Return (x, y) of the center of cell containing provided text 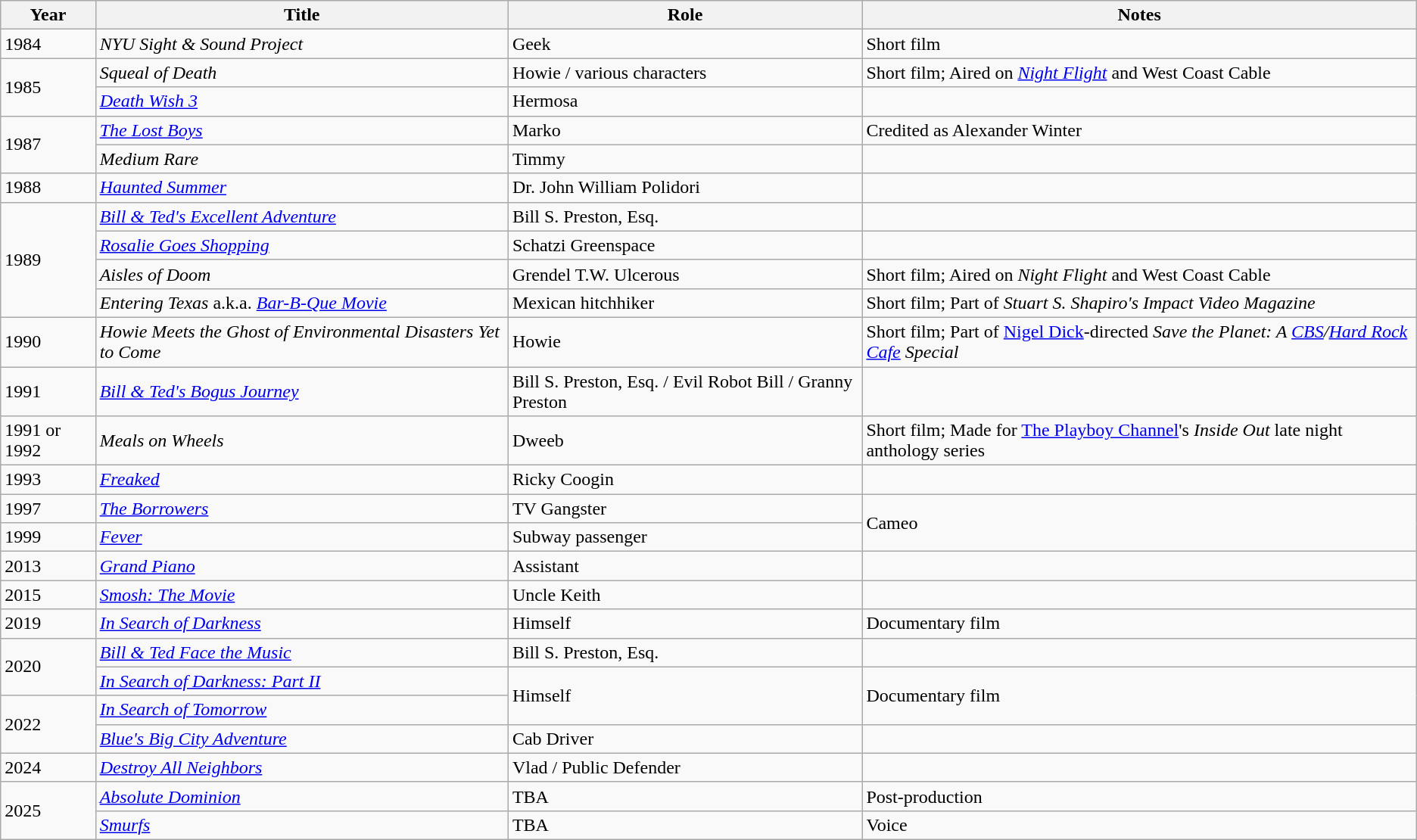
2013 (48, 566)
Cameo (1139, 523)
Bill & Ted's Bogus Journey (301, 390)
Meals on Wheels (301, 440)
1999 (48, 537)
Aisles of Doom (301, 274)
Howie Meets the Ghost of Environmental Disasters Yet to Come (301, 342)
Haunted Summer (301, 188)
Howie (685, 342)
Howie / various characters (685, 73)
2020 (48, 667)
1991 (48, 390)
Short film; Part of Stuart S. Shapiro's Impact Video Magazine (1139, 303)
Short film; Part of Nigel Dick-directed Save the Planet: A CBS/Hard Rock Cafe Special (1139, 342)
Geek (685, 44)
Post-production (1139, 796)
Year (48, 15)
Subway passenger (685, 537)
Credited as Alexander Winter (1139, 130)
Timmy (685, 159)
Freaked (301, 480)
Bill & Ted Face the Music (301, 652)
Entering Texas a.k.a. Bar-B-Que Movie (301, 303)
1991 or 1992 (48, 440)
Death Wish 3 (301, 101)
Notes (1139, 15)
Squeal of Death (301, 73)
Marko (685, 130)
Grand Piano (301, 566)
Smosh: The Movie (301, 595)
Dweeb (685, 440)
Medium Rare (301, 159)
Fever (301, 537)
Short film; Made for The Playboy Channel's Inside Out late night anthology series (1139, 440)
Bill & Ted's Excellent Adventure (301, 216)
1985 (48, 87)
Cab Driver (685, 739)
Voice (1139, 825)
Assistant (685, 566)
In Search of Darkness: Part II (301, 681)
Short film (1139, 44)
1987 (48, 145)
Schatzi Greenspace (685, 245)
1989 (48, 260)
Role (685, 15)
1984 (48, 44)
In Search of Darkness (301, 624)
Vlad / Public Defender (685, 767)
Dr. John William Polidori (685, 188)
Ricky Coogin (685, 480)
Absolute Dominion (301, 796)
Grendel T.W. Ulcerous (685, 274)
Mexican hitchhiker (685, 303)
NYU Sight & Sound Project (301, 44)
Uncle Keith (685, 595)
2024 (48, 767)
In Search of Tomorrow (301, 710)
Destroy All Neighbors (301, 767)
TV Gangster (685, 509)
1988 (48, 188)
Hermosa (685, 101)
1993 (48, 480)
2019 (48, 624)
2025 (48, 810)
1997 (48, 509)
Blue's Big City Adventure (301, 739)
2015 (48, 595)
2022 (48, 724)
Bill S. Preston, Esq. / Evil Robot Bill / Granny Preston (685, 390)
1990 (48, 342)
The Lost Boys (301, 130)
Rosalie Goes Shopping (301, 245)
Smurfs (301, 825)
The Borrowers (301, 509)
Title (301, 15)
